For the text-containing cell, return its midpoint in [X, Y] coordinate format. 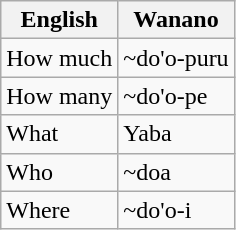
Yaba [176, 134]
How many [60, 96]
English [60, 20]
Where [60, 210]
~do'o-i [176, 210]
~do'o-puru [176, 58]
What [60, 134]
Who [60, 172]
~doa [176, 172]
How much [60, 58]
Wanano [176, 20]
~do'o-pe [176, 96]
